Locate the cell with the specified text and output its (x, y) center coordinate. 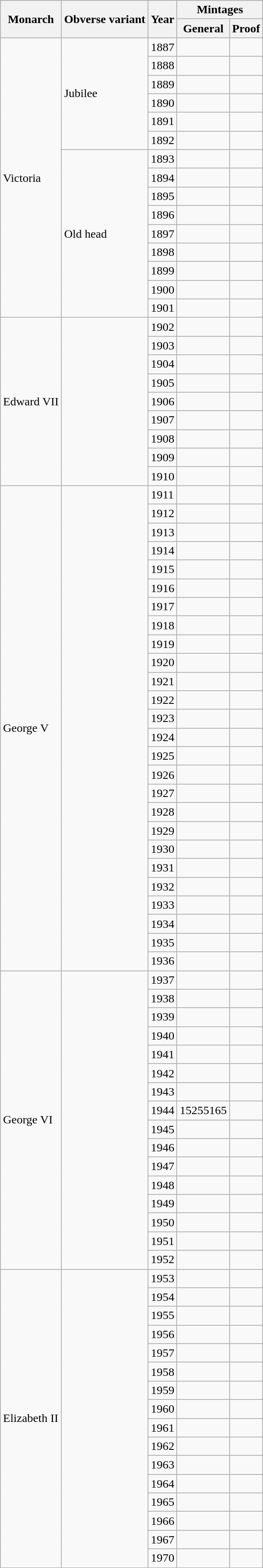
1933 (163, 905)
George V (31, 728)
1953 (163, 1278)
1905 (163, 383)
1964 (163, 1484)
1960 (163, 1409)
1932 (163, 887)
1923 (163, 719)
1938 (163, 998)
1900 (163, 290)
Edward VII (31, 402)
1890 (163, 103)
1891 (163, 122)
1908 (163, 439)
1909 (163, 457)
Old head (105, 233)
1916 (163, 588)
1894 (163, 177)
1896 (163, 215)
1915 (163, 570)
1925 (163, 756)
1959 (163, 1390)
1930 (163, 849)
1918 (163, 625)
1887 (163, 47)
1946 (163, 1148)
Elizabeth II (31, 1419)
1950 (163, 1222)
1922 (163, 700)
1942 (163, 1073)
1961 (163, 1428)
1892 (163, 140)
1889 (163, 84)
1954 (163, 1297)
1934 (163, 924)
1963 (163, 1465)
1935 (163, 943)
Obverse variant (105, 19)
1906 (163, 401)
1897 (163, 234)
1902 (163, 327)
George VI (31, 1120)
1927 (163, 793)
1943 (163, 1092)
1888 (163, 66)
1910 (163, 476)
1966 (163, 1521)
1931 (163, 868)
Year (163, 19)
1895 (163, 196)
1965 (163, 1502)
1919 (163, 644)
1924 (163, 737)
1917 (163, 607)
1914 (163, 551)
1945 (163, 1129)
1929 (163, 831)
Monarch (31, 19)
1970 (163, 1558)
Victoria (31, 177)
Jubilee (105, 94)
1944 (163, 1110)
1901 (163, 308)
1937 (163, 980)
1955 (163, 1316)
1913 (163, 532)
1903 (163, 346)
Mintages (219, 10)
1904 (163, 364)
1956 (163, 1334)
1899 (163, 271)
1952 (163, 1260)
1928 (163, 812)
1947 (163, 1167)
1907 (163, 420)
1898 (163, 252)
1957 (163, 1353)
General (203, 28)
1936 (163, 961)
1939 (163, 1017)
1940 (163, 1036)
1948 (163, 1185)
1958 (163, 1371)
1962 (163, 1446)
1951 (163, 1241)
1921 (163, 681)
1967 (163, 1540)
1949 (163, 1204)
Proof (246, 28)
1911 (163, 495)
1912 (163, 513)
1893 (163, 159)
1926 (163, 774)
1920 (163, 663)
15255165 (203, 1110)
1941 (163, 1054)
